Scan for the cell matching the given text and deliver its [x, y] coordinate at center. 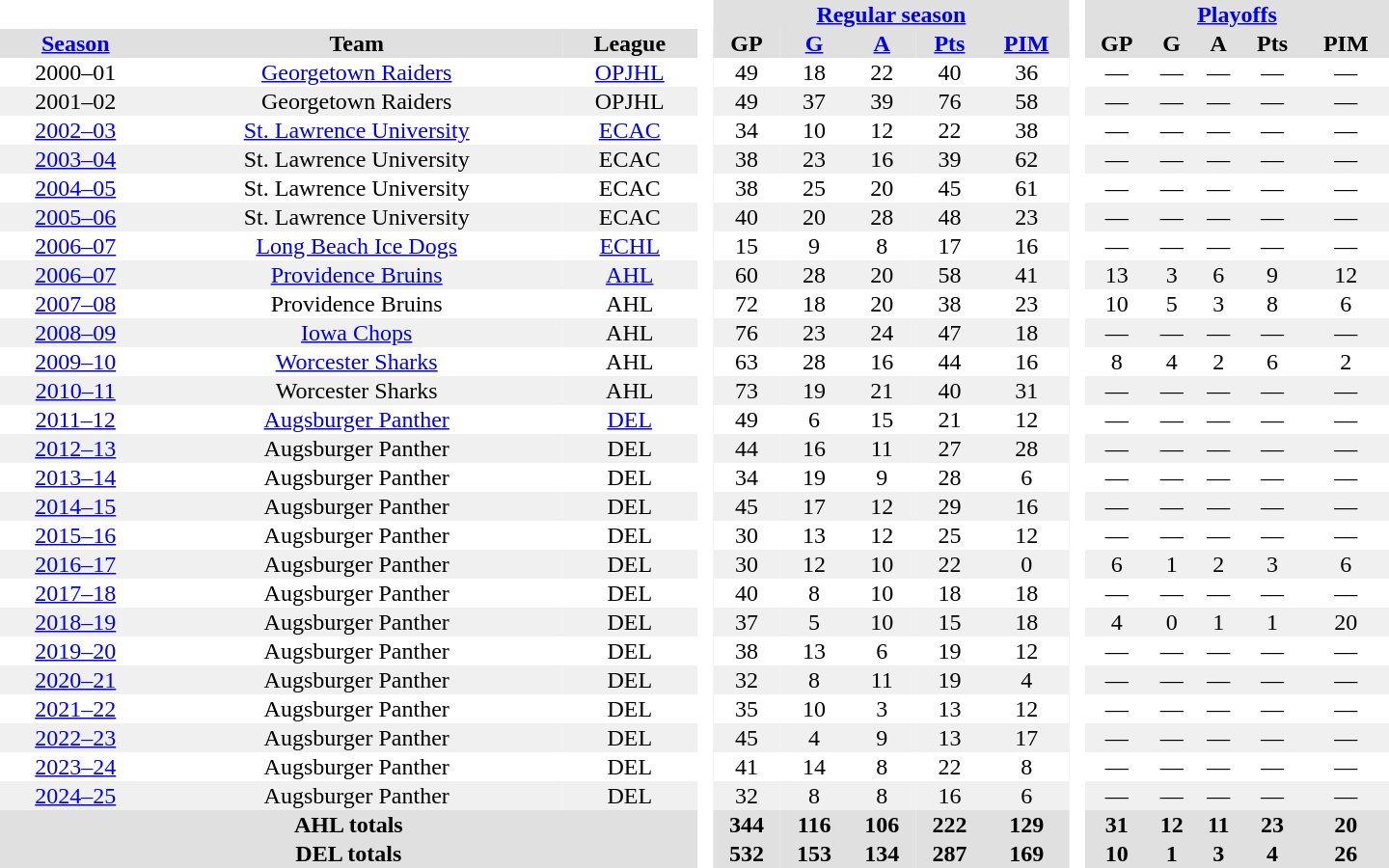
2017–18 [75, 593]
48 [949, 217]
2000–01 [75, 72]
Season [75, 43]
2002–03 [75, 130]
72 [747, 304]
2021–22 [75, 709]
2020–21 [75, 680]
Long Beach Ice Dogs [357, 246]
2016–17 [75, 564]
ECHL [630, 246]
2013–14 [75, 477]
26 [1346, 854]
14 [814, 767]
2023–24 [75, 767]
116 [814, 825]
2004–05 [75, 188]
47 [949, 333]
2018–19 [75, 622]
24 [882, 333]
62 [1026, 159]
73 [747, 391]
60 [747, 275]
27 [949, 448]
2008–09 [75, 333]
134 [882, 854]
2003–04 [75, 159]
344 [747, 825]
Regular season [891, 14]
League [630, 43]
129 [1026, 825]
2009–10 [75, 362]
532 [747, 854]
Playoffs [1237, 14]
36 [1026, 72]
222 [949, 825]
287 [949, 854]
AHL totals [349, 825]
2015–16 [75, 535]
Team [357, 43]
29 [949, 506]
169 [1026, 854]
63 [747, 362]
2022–23 [75, 738]
35 [747, 709]
Iowa Chops [357, 333]
2001–02 [75, 101]
2005–06 [75, 217]
2007–08 [75, 304]
61 [1026, 188]
2011–12 [75, 420]
2019–20 [75, 651]
2010–11 [75, 391]
2024–25 [75, 796]
106 [882, 825]
DEL totals [349, 854]
153 [814, 854]
2014–15 [75, 506]
2012–13 [75, 448]
